Scan for the cell matching the given text and deliver its [X, Y] coordinate at center. 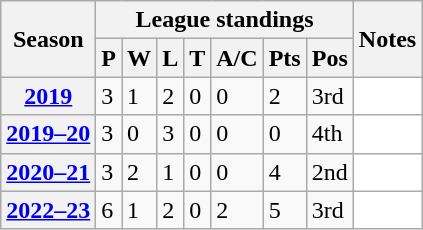
T [198, 58]
2022–23 [48, 210]
6 [109, 210]
League standings [224, 20]
Notes [387, 39]
W [140, 58]
2019 [48, 96]
2nd [330, 172]
Pts [284, 58]
2020–21 [48, 172]
Pos [330, 58]
4th [330, 134]
Season [48, 39]
4 [284, 172]
A/C [237, 58]
L [170, 58]
2019–20 [48, 134]
5 [284, 210]
P [109, 58]
